Identify which cell holds the provided text, then report its [x, y] central coordinate. 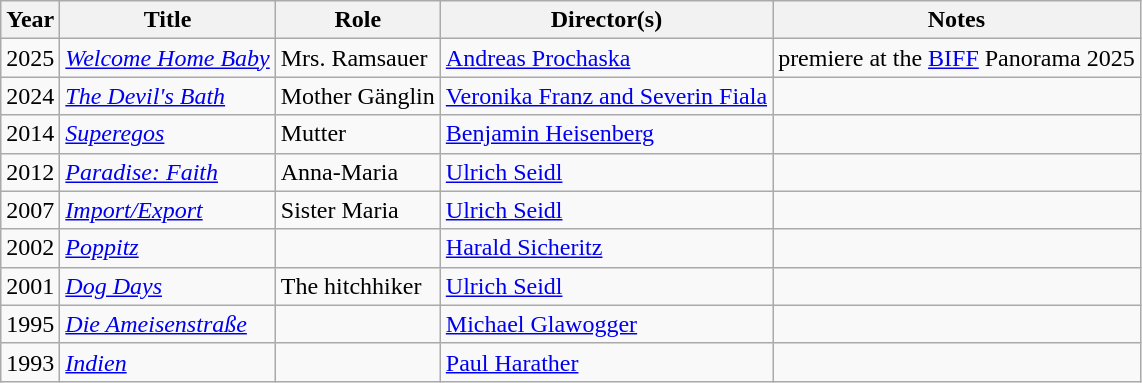
Mutter [358, 134]
2007 [30, 210]
Welcome Home Baby [168, 58]
1993 [30, 362]
2014 [30, 134]
2024 [30, 96]
Michael Glawogger [606, 324]
The Devil's Bath [168, 96]
Poppitz [168, 248]
Director(s) [606, 20]
2002 [30, 248]
premiere at the BIFF Panorama 2025 [957, 58]
2012 [30, 172]
Mother Gänglin [358, 96]
1995 [30, 324]
Andreas Prochaska [606, 58]
Mrs. Ramsauer [358, 58]
Sister Maria [358, 210]
Import/Export [168, 210]
Paradise: Faith [168, 172]
Title [168, 20]
Veronika Franz and Severin Fiala [606, 96]
Harald Sicheritz [606, 248]
Notes [957, 20]
Die Ameisenstraße [168, 324]
2001 [30, 286]
Indien [168, 362]
Superegos [168, 134]
Role [358, 20]
The hitchhiker [358, 286]
2025 [30, 58]
Benjamin Heisenberg [606, 134]
Year [30, 20]
Anna-Maria [358, 172]
Paul Harather [606, 362]
Dog Days [168, 286]
